Return the (X, Y) coordinate for the center point of the cell that contains the specified text.  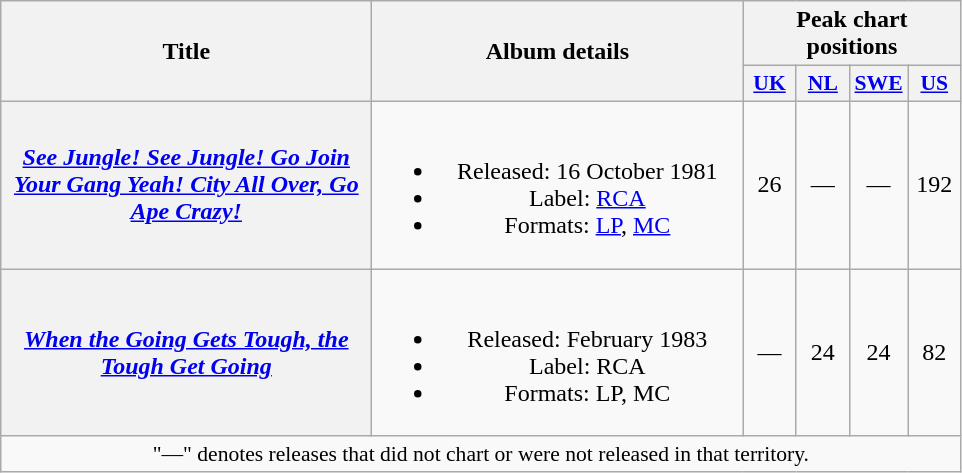
Peak chart positions (852, 34)
UK (770, 84)
Released: February 1983Label: RCAFormats: LP, MC (558, 352)
SWE (879, 84)
Released: 16 October 1981Label: RCAFormats: LP, MC (558, 184)
192 (934, 184)
See Jungle! See Jungle! Go Join Your Gang Yeah! City All Over, Go Ape Crazy! (186, 184)
"—" denotes releases that did not chart or were not released in that territory. (481, 454)
Title (186, 52)
When the Going Gets Tough, the Tough Get Going (186, 352)
Album details (558, 52)
NL (822, 84)
26 (770, 184)
US (934, 84)
82 (934, 352)
